Output the (x, y) coordinate of the center of the cell containing the given text.  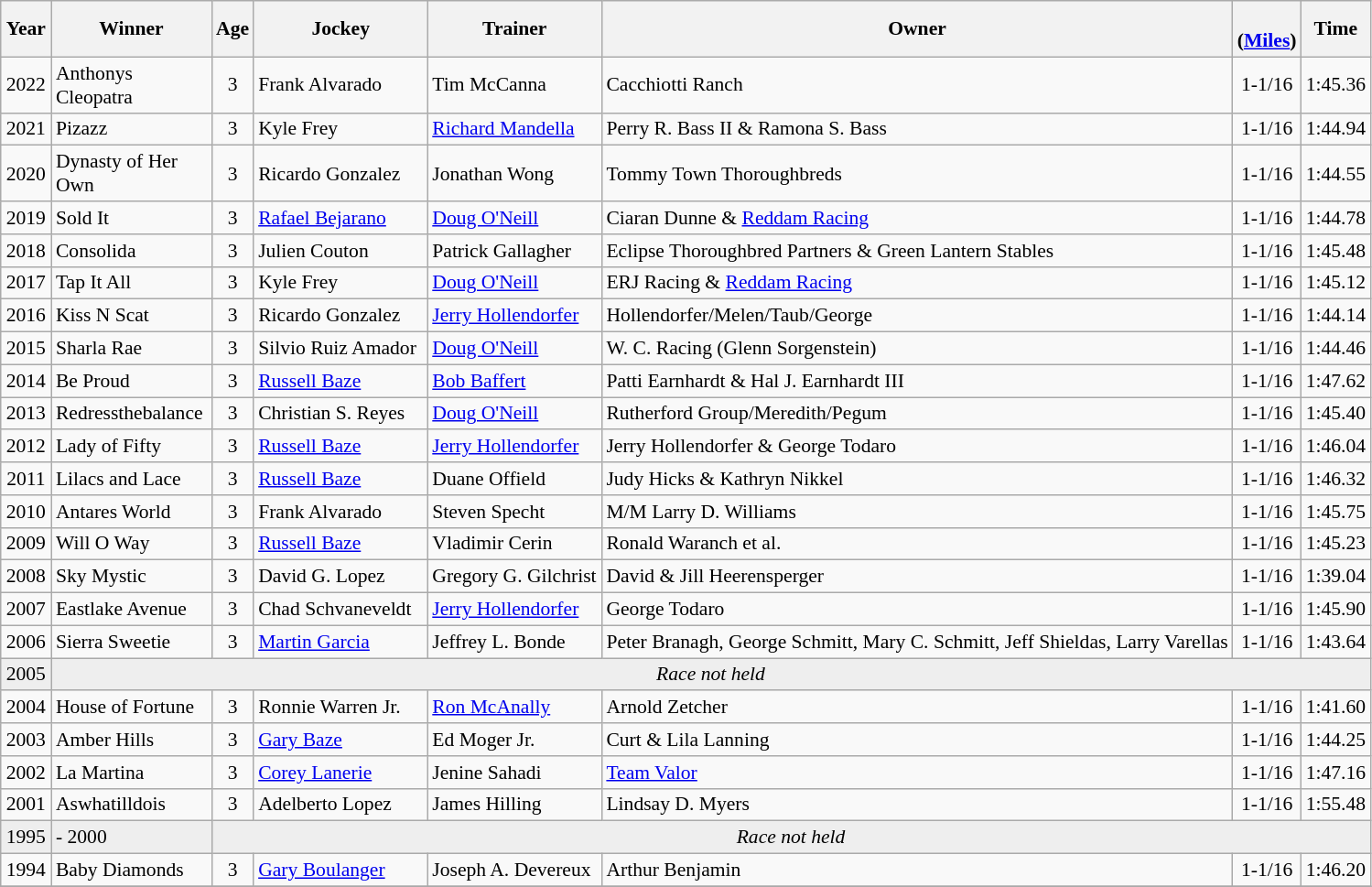
Time (1336, 29)
Amber Hills (132, 740)
Martin Garcia (340, 642)
Lindsay D. Myers (917, 805)
Lilacs and Lace (132, 479)
Gary Boulanger (340, 871)
1:45.75 (1336, 512)
Ronnie Warren Jr. (340, 708)
Tommy Town Thoroughbreds (917, 174)
2021 (26, 129)
1:44.46 (1336, 349)
1:47.62 (1336, 381)
Corey Lanerie (340, 773)
Eclipse Thoroughbred Partners & Green Lantern Stables (917, 251)
1:46.20 (1336, 871)
Anthonys Cleopatra (132, 84)
2016 (26, 316)
Christian S. Reyes (340, 414)
2003 (26, 740)
David G. Lopez (340, 577)
2001 (26, 805)
Hollendorfer/Melen/Taub/George (917, 316)
Sky Mystic (132, 577)
(Miles) (1267, 29)
1:45.23 (1336, 544)
Redressthebalance (132, 414)
1:45.12 (1336, 283)
Age (232, 29)
1:43.64 (1336, 642)
1:47.16 (1336, 773)
Ronald Waranch et al. (917, 544)
1:44.78 (1336, 218)
Will O Way (132, 544)
Arnold Zetcher (917, 708)
La Martina (132, 773)
Tim McCanna (514, 84)
Peter Branagh, George Schmitt, Mary C. Schmitt, Jeff Shieldas, Larry Varellas (917, 642)
Patti Earnhardt & Hal J. Earnhardt III (917, 381)
Judy Hicks & Kathryn Nikkel (917, 479)
Be Proud (132, 381)
Trainer (514, 29)
Rutherford Group/Meredith/Pegum (917, 414)
Sharla Rae (132, 349)
2012 (26, 447)
Jonathan Wong (514, 174)
Winner (132, 29)
1:44.55 (1336, 174)
Steven Specht (514, 512)
2008 (26, 577)
Sierra Sweetie (132, 642)
Ed Moger Jr. (514, 740)
Ciaran Dunne & Reddam Racing (917, 218)
1:46.32 (1336, 479)
Rafael Bejarano (340, 218)
Patrick Gallagher (514, 251)
Ron McAnally (514, 708)
1:44.25 (1336, 740)
Cacchiotti Ranch (917, 84)
Gary Baze (340, 740)
Baby Diamonds (132, 871)
1:44.94 (1336, 129)
2013 (26, 414)
Owner (917, 29)
Consolida (132, 251)
2017 (26, 283)
2014 (26, 381)
Curt & Lila Lanning (917, 740)
Lady of Fifty (132, 447)
2009 (26, 544)
Jenine Sahadi (514, 773)
Jeffrey L. Bonde (514, 642)
1:45.48 (1336, 251)
David & Jill Heerensperger (917, 577)
2005 (26, 675)
Sold It (132, 218)
Antares World (132, 512)
Julien Couton (340, 251)
Adelberto Lopez (340, 805)
1:45.40 (1336, 414)
Eastlake Avenue (132, 610)
1:45.36 (1336, 84)
James Hilling (514, 805)
Perry R. Bass II & Ramona S. Bass (917, 129)
1:45.90 (1336, 610)
2010 (26, 512)
Joseph A. Devereux (514, 871)
Year (26, 29)
1995 (26, 838)
Richard Mandella (514, 129)
Kiss N Scat (132, 316)
2004 (26, 708)
Chad Schvaneveldt (340, 610)
House of Fortune (132, 708)
Silvio Ruiz Amador (340, 349)
1:55.48 (1336, 805)
Team Valor (917, 773)
Arthur Benjamin (917, 871)
Bob Baffert (514, 381)
Vladimir Cerin (514, 544)
1:46.04 (1336, 447)
Gregory G. Gilchrist (514, 577)
Jerry Hollendorfer & George Todaro (917, 447)
Dynasty of Her Own (132, 174)
2019 (26, 218)
2022 (26, 84)
- 2000 (132, 838)
ERJ Racing & Reddam Racing (917, 283)
2007 (26, 610)
Duane Offield (514, 479)
1:41.60 (1336, 708)
M/M Larry D. Williams (917, 512)
1:39.04 (1336, 577)
Tap It All (132, 283)
George Todaro (917, 610)
2011 (26, 479)
Aswhatilldois (132, 805)
2015 (26, 349)
1994 (26, 871)
2020 (26, 174)
2018 (26, 251)
Jockey (340, 29)
1:44.14 (1336, 316)
2002 (26, 773)
W. C. Racing (Glenn Sorgenstein) (917, 349)
2006 (26, 642)
Pizazz (132, 129)
